Scan for the cell matching the given text and deliver its (x, y) coordinate at center. 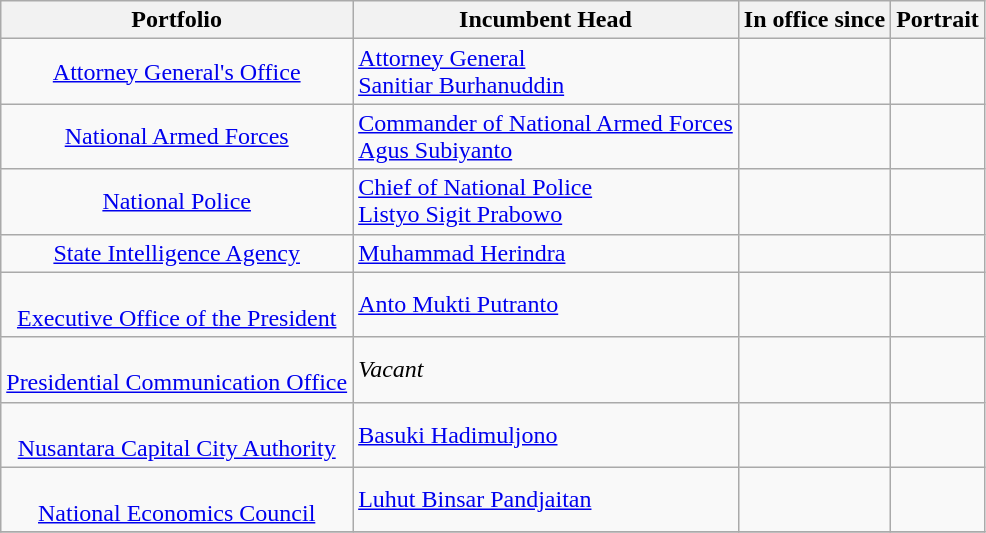
Muhammad Herindra (546, 253)
State Intelligence Agency (177, 253)
Portrait (938, 20)
Attorney General's Office (177, 72)
Executive Office of the President (177, 304)
Chief of National PoliceListyo Sigit Prabowo (546, 202)
Portfolio (177, 20)
Commander of National Armed ForcesAgus Subiyanto (546, 136)
Basuki Hadimuljono (546, 434)
Incumbent Head (546, 20)
Anto Mukti Putranto (546, 304)
Nusantara Capital City Authority (177, 434)
Vacant (546, 370)
National Armed Forces (177, 136)
Luhut Binsar Pandjaitan (546, 500)
Presidential Communication Office (177, 370)
In office since (814, 20)
National Economics Council (177, 500)
National Police (177, 202)
Attorney GeneralSanitiar Burhanuddin (546, 72)
